Search for the cell housing the specified text and yield its (X, Y) center coordinate. 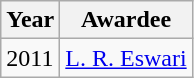
L. R. Eswari (126, 58)
Awardee (126, 20)
Year (30, 20)
2011 (30, 58)
